Return (X, Y) of the center of cell containing provided text 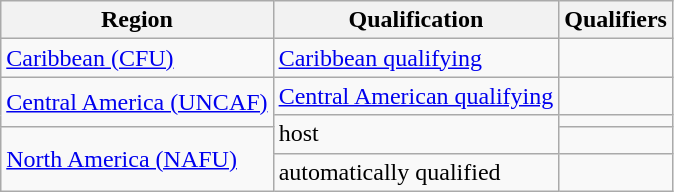
Region (137, 20)
automatically qualified (416, 172)
Caribbean qualifying (416, 58)
Qualifiers (616, 20)
Central American qualifying (416, 96)
Qualification (416, 20)
Caribbean (CFU) (137, 58)
host (416, 134)
Central America (UNCAF) (137, 102)
North America (NAFU) (137, 158)
